Determine the (X, Y) coordinate at the center of the cell enclosing the given text.  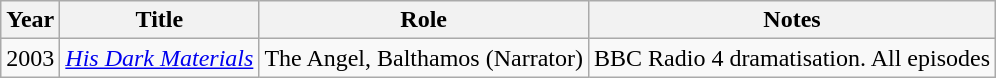
Notes (792, 20)
BBC Radio 4 dramatisation. All episodes (792, 58)
Year (30, 20)
His Dark Materials (160, 58)
Title (160, 20)
Role (424, 20)
The Angel, Balthamos (Narrator) (424, 58)
2003 (30, 58)
